For the text-containing cell, return its midpoint in [x, y] coordinate format. 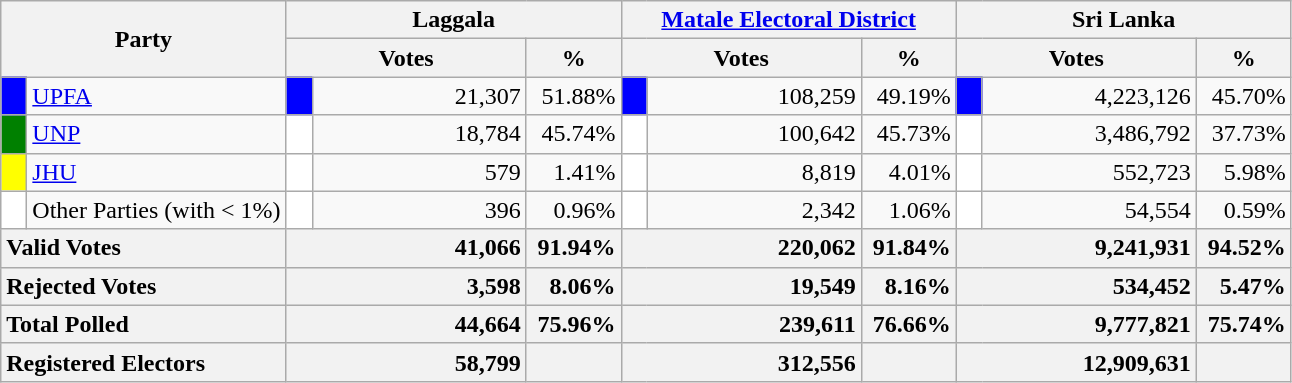
45.73% [908, 134]
312,556 [741, 362]
JHU [156, 172]
534,452 [1076, 286]
Valid Votes [144, 248]
8.06% [574, 286]
220,062 [741, 248]
100,642 [754, 134]
41,066 [406, 248]
579 [419, 172]
49.19% [908, 96]
3,486,792 [1089, 134]
UNP [156, 134]
Other Parties (with < 1%) [156, 210]
44,664 [406, 324]
58,799 [406, 362]
1.06% [908, 210]
2,342 [754, 210]
Registered Electors [144, 362]
3,598 [406, 286]
108,259 [754, 96]
12,909,631 [1076, 362]
8,819 [754, 172]
5.98% [1244, 172]
4,223,126 [1089, 96]
Matale Electoral District [788, 20]
45.70% [1244, 96]
51.88% [574, 96]
396 [419, 210]
91.84% [908, 248]
239,611 [741, 324]
552,723 [1089, 172]
Total Polled [144, 324]
21,307 [419, 96]
Party [144, 39]
8.16% [908, 286]
1.41% [574, 172]
5.47% [1244, 286]
18,784 [419, 134]
0.96% [574, 210]
4.01% [908, 172]
9,241,931 [1076, 248]
37.73% [1244, 134]
94.52% [1244, 248]
91.94% [574, 248]
Laggala [454, 20]
0.59% [1244, 210]
Sri Lanka [1124, 20]
9,777,821 [1076, 324]
Rejected Votes [144, 286]
19,549 [741, 286]
45.74% [574, 134]
54,554 [1089, 210]
75.74% [1244, 324]
75.96% [574, 324]
76.66% [908, 324]
UPFA [156, 96]
